Find where the given text appears and provide that cell's center as (X, Y) coordinate. 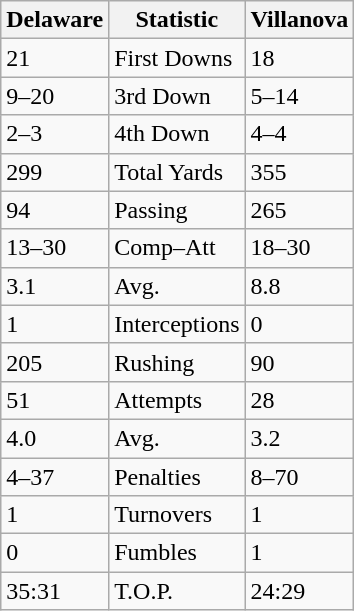
First Downs (177, 58)
3.1 (55, 286)
2–3 (55, 134)
28 (300, 400)
Attempts (177, 400)
90 (300, 362)
4.0 (55, 438)
355 (300, 172)
Villanova (300, 20)
Comp–Att (177, 248)
265 (300, 210)
4–4 (300, 134)
24:29 (300, 591)
13–30 (55, 248)
5–14 (300, 96)
3.2 (300, 438)
205 (55, 362)
Statistic (177, 20)
8–70 (300, 477)
Delaware (55, 20)
51 (55, 400)
21 (55, 58)
18–30 (300, 248)
3rd Down (177, 96)
299 (55, 172)
T.O.P. (177, 591)
Rushing (177, 362)
4th Down (177, 134)
8.8 (300, 286)
Penalties (177, 477)
Turnovers (177, 515)
9–20 (55, 96)
Fumbles (177, 553)
Interceptions (177, 324)
4–37 (55, 477)
Total Yards (177, 172)
94 (55, 210)
18 (300, 58)
Passing (177, 210)
35:31 (55, 591)
